Extract the (x, y) coordinate from the center of the cell holding the provided text.  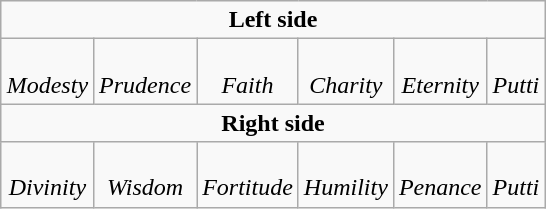
Eternity (440, 72)
Humility (346, 174)
Modesty (47, 72)
Prudence (146, 72)
Wisdom (146, 174)
Left side (273, 20)
Divinity (47, 174)
Charity (346, 72)
Penance (440, 174)
Fortitude (248, 174)
Faith (248, 72)
Right side (273, 123)
